From the cell containing the given text, extract its center point as [X, Y] coordinate. 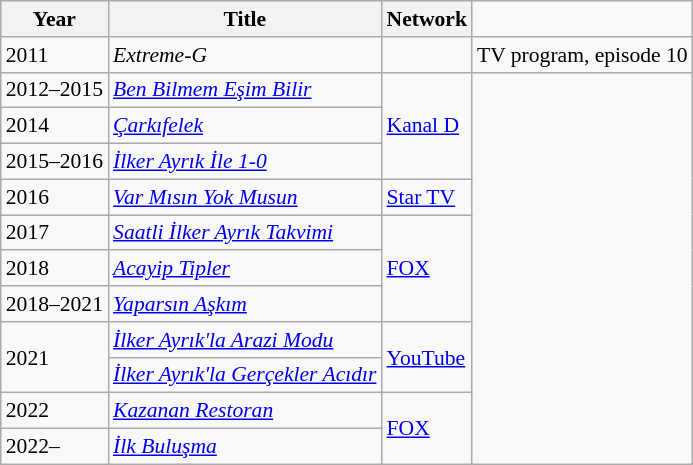
Var Mısın Yok Musun [244, 197]
Ben Bilmem Eşim Bilir [244, 90]
Star TV [427, 197]
2022– [54, 447]
Network [427, 19]
2021 [54, 358]
2016 [54, 197]
Saatli İlker Ayrık Takvimi [244, 233]
2018–2021 [54, 304]
İlker Ayrık İle 1-0 [244, 162]
Acayip Tipler [244, 269]
2014 [54, 126]
TV program, episode 10 [582, 55]
2018 [54, 269]
Kazanan Restoran [244, 411]
2015–2016 [54, 162]
2017 [54, 233]
İlker Ayrık'la Arazi Modu [244, 340]
Çarkıfelek [244, 126]
Extreme-G [244, 55]
İlk Buluşma [244, 447]
YouTube [427, 358]
Kanal D [427, 126]
2012–2015 [54, 90]
Yaparsın Aşkım [244, 304]
İlker Ayrık'la Gerçekler Acıdır [244, 375]
Year [54, 19]
2011 [54, 55]
2022 [54, 411]
Title [244, 19]
